For the text-containing cell, return its midpoint in (X, Y) coordinate format. 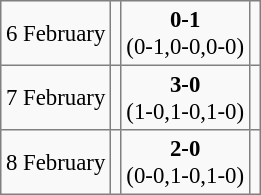
0-1(0-1,0-0,0-0) (185, 33)
3-0(1-0,1-0,1-0) (185, 97)
6 February (56, 33)
8 February (56, 162)
7 February (56, 97)
2-0(0-0,1-0,1-0) (185, 162)
